Output the [X, Y] coordinate of the center of the cell containing the given text.  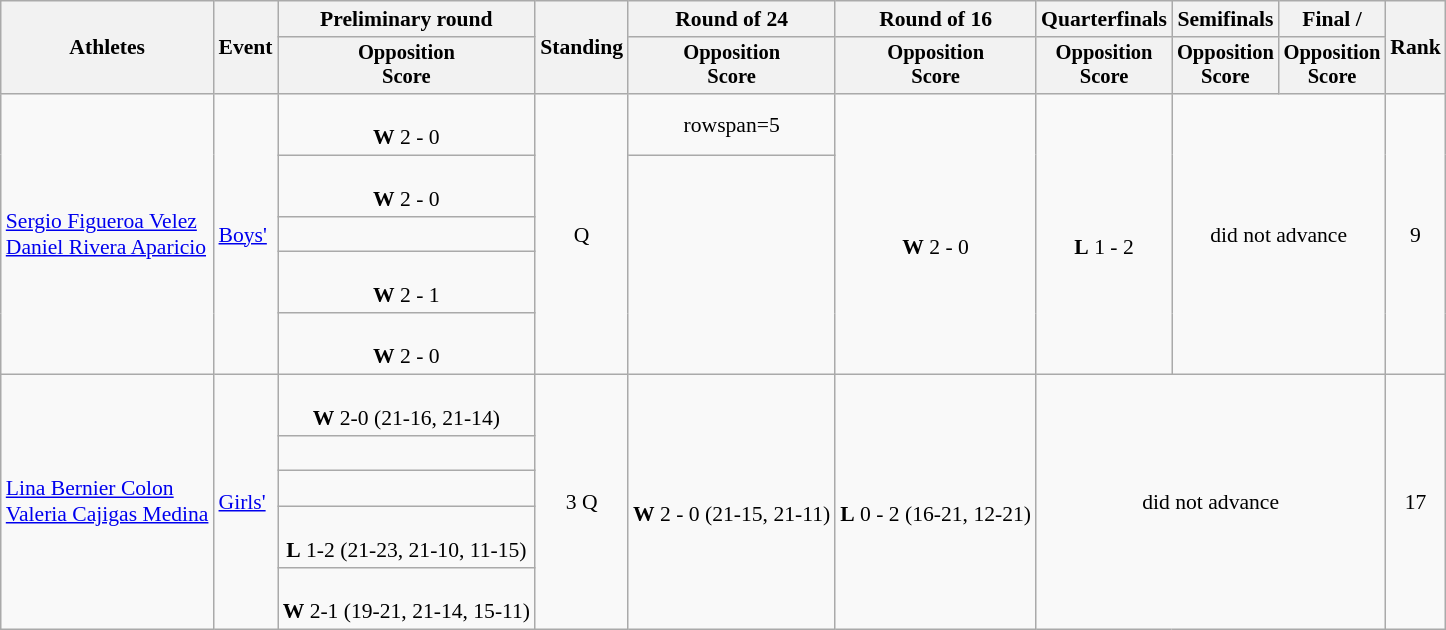
Girls' [245, 502]
Lina Bernier ColonValeria Cajigas Medina [108, 502]
rowspan=5 [732, 124]
Q [582, 234]
3 Q [582, 502]
W 2-1 (19-21, 21-14, 15-11) [407, 598]
L 1 - 2 [1104, 234]
L 0 - 2 (16-21, 12-21) [936, 502]
Preliminary round [407, 19]
W 2 - 0 (21-15, 21-11) [732, 502]
Quarterfinals [1104, 19]
Final / [1332, 19]
Standing [582, 48]
Round of 24 [732, 19]
17 [1416, 502]
Event [245, 48]
Boys' [245, 234]
Athletes [108, 48]
Sergio Figueroa VelezDaniel Rivera Aparicio [108, 234]
Round of 16 [936, 19]
W 2 - 1 [407, 282]
W 2-0 (21-16, 21-14) [407, 406]
L 1-2 (21-23, 21-10, 11-15) [407, 538]
9 [1416, 234]
Semifinals [1226, 19]
Rank [1416, 48]
